Return the (x, y) coordinate for the center point of the cell that contains the specified text.  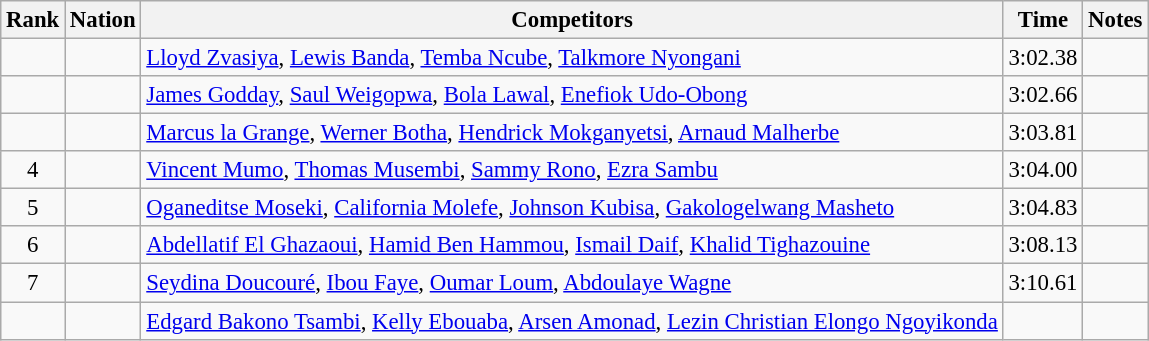
Marcus la Grange, Werner Botha, Hendrick Mokganyetsi, Arnaud Malherbe (572, 133)
Competitors (572, 20)
Notes (1116, 20)
Time (1043, 20)
James Godday, Saul Weigopwa, Bola Lawal, Enefiok Udo-Obong (572, 95)
Nation (103, 20)
Rank (33, 20)
3:02.38 (1043, 58)
3:02.66 (1043, 95)
3:08.13 (1043, 245)
7 (33, 283)
Edgard Bakono Tsambi, Kelly Ebouaba, Arsen Amonad, Lezin Christian Elongo Ngoyikonda (572, 321)
4 (33, 170)
3:03.81 (1043, 133)
Oganeditse Moseki, California Molefe, Johnson Kubisa, Gakologelwang Masheto (572, 208)
Seydina Doucouré, Ibou Faye, Oumar Loum, Abdoulaye Wagne (572, 283)
Vincent Mumo, Thomas Musembi, Sammy Rono, Ezra Sambu (572, 170)
6 (33, 245)
5 (33, 208)
3:04.00 (1043, 170)
Lloyd Zvasiya, Lewis Banda, Temba Ncube, Talkmore Nyongani (572, 58)
3:10.61 (1043, 283)
Abdellatif El Ghazaoui, Hamid Ben Hammou, Ismail Daif, Khalid Tighazouine (572, 245)
3:04.83 (1043, 208)
